Extract the (X, Y) coordinate from the center of the cell holding the provided text.  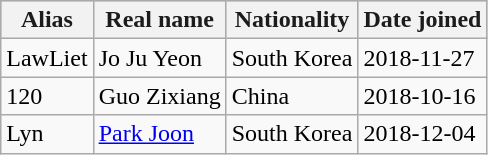
2018-12-04 (422, 134)
Guo Zixiang (160, 96)
Park Joon (160, 134)
Nationality (292, 20)
2018-10-16 (422, 96)
120 (47, 96)
LawLiet (47, 58)
Jo Ju Yeon (160, 58)
Date joined (422, 20)
Alias (47, 20)
Lyn (47, 134)
Real name (160, 20)
2018-11-27 (422, 58)
China (292, 96)
